Return (x, y) of the center of cell containing provided text 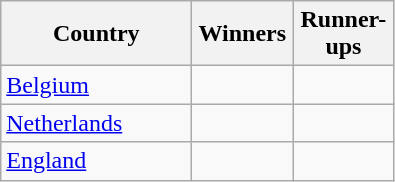
Country (96, 34)
Runner-ups (344, 34)
Netherlands (96, 123)
Belgium (96, 85)
Winners (242, 34)
England (96, 161)
